Return the (X, Y) coordinate for the center point of the cell that contains the specified text.  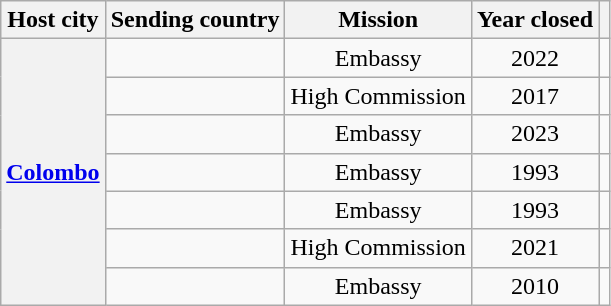
2023 (534, 134)
Colombo (53, 172)
Mission (378, 20)
Sending country (195, 20)
Host city (53, 20)
2017 (534, 96)
Year closed (534, 20)
2022 (534, 58)
2010 (534, 286)
2021 (534, 248)
